Scan for the cell matching the given text and deliver its (X, Y) coordinate at center. 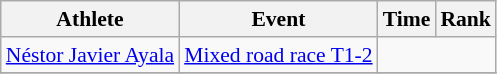
Athlete (90, 19)
Néstor Javier Ayala (90, 55)
Time (407, 19)
Event (278, 19)
Rank (466, 19)
Mixed road race T1-2 (278, 55)
